Scan for the cell matching the given text and deliver its [x, y] coordinate at center. 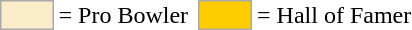
= Pro Bowler [124, 15]
